For the text-containing cell, return its midpoint in (X, Y) coordinate format. 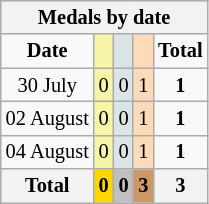
02 August (48, 118)
Date (48, 51)
04 August (48, 152)
30 July (48, 85)
Medals by date (104, 17)
